Search for the cell housing the specified text and yield its (X, Y) center coordinate. 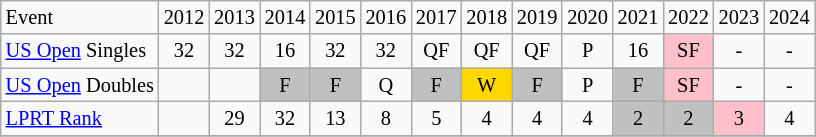
2012 (184, 17)
13 (335, 118)
2016 (386, 17)
W (486, 85)
2013 (234, 17)
Q (386, 85)
2014 (285, 17)
2024 (789, 17)
US Open Doubles (80, 85)
2015 (335, 17)
5 (436, 118)
Event (80, 17)
LPRT Rank (80, 118)
3 (739, 118)
8 (386, 118)
2019 (537, 17)
2022 (688, 17)
2020 (587, 17)
2017 (436, 17)
2018 (486, 17)
2021 (638, 17)
2023 (739, 17)
29 (234, 118)
US Open Singles (80, 51)
